Determine the [X, Y] coordinate at the center of the cell enclosing the given text.  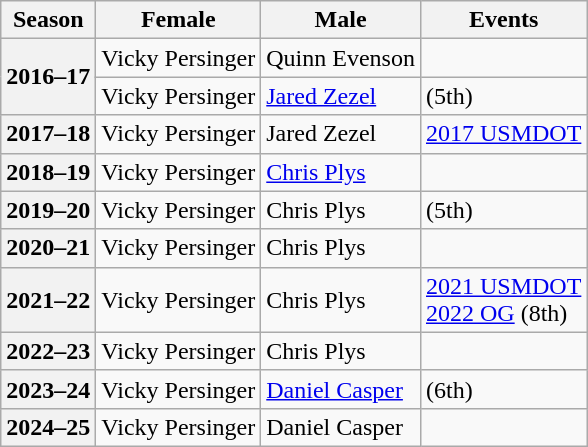
Season [48, 20]
2016–17 [48, 77]
Male [341, 20]
2024–25 [48, 427]
2018–19 [48, 172]
2020–21 [48, 248]
Female [178, 20]
2021 USMDOT 2022 OG (8th) [503, 300]
2021–22 [48, 300]
2017 USMDOT [503, 134]
2022–23 [48, 351]
Events [503, 20]
Quinn Evenson [341, 58]
2017–18 [48, 134]
(6th) [503, 389]
2023–24 [48, 389]
2019–20 [48, 210]
